Scan for the cell matching the given text and deliver its (x, y) coordinate at center. 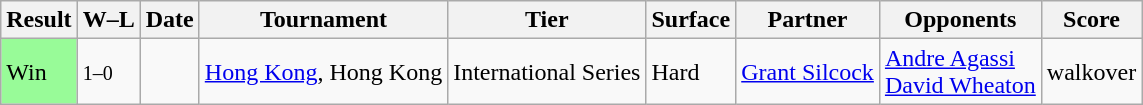
Result (39, 20)
Andre Agassi David Wheaton (960, 72)
Score (1091, 20)
walkover (1091, 72)
Hard (691, 72)
Win (39, 72)
International Series (547, 72)
1–0 (108, 72)
W–L (108, 20)
Grant Silcock (808, 72)
Tier (547, 20)
Surface (691, 20)
Tournament (323, 20)
Date (170, 20)
Opponents (960, 20)
Hong Kong, Hong Kong (323, 72)
Partner (808, 20)
